From the cell containing the given text, extract its center point as [x, y] coordinate. 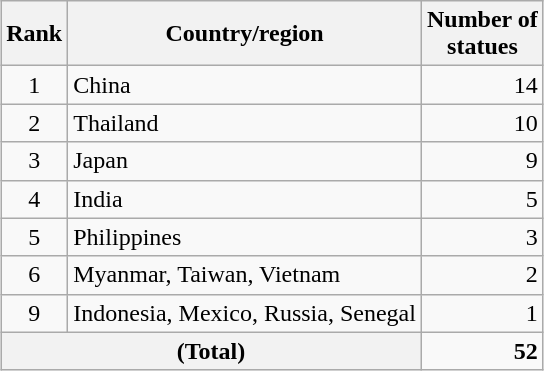
Philippines [245, 237]
52 [482, 351]
Number ofstatues [482, 34]
Country/region [245, 34]
Thailand [245, 123]
Rank [34, 34]
(Total) [212, 351]
10 [482, 123]
Indonesia, Mexico, Russia, Senegal [245, 313]
India [245, 199]
Myanmar, Taiwan, Vietnam [245, 275]
4 [34, 199]
6 [34, 275]
Japan [245, 161]
China [245, 85]
14 [482, 85]
